Search for the cell housing the specified text and yield its [X, Y] center coordinate. 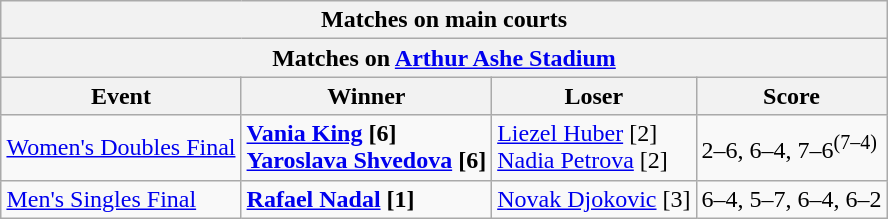
Loser [594, 96]
Women's Doubles Final [121, 148]
2–6, 6–4, 7–6(7–4) [792, 148]
Event [121, 96]
Rafael Nadal [1] [366, 199]
Matches on main courts [444, 20]
6–4, 5–7, 6–4, 6–2 [792, 199]
Matches on Arthur Ashe Stadium [444, 58]
Vania King [6] Yaroslava Shvedova [6] [366, 148]
Novak Djokovic [3] [594, 199]
Winner [366, 96]
Score [792, 96]
Men's Singles Final [121, 199]
Liezel Huber [2] Nadia Petrova [2] [594, 148]
